Extract the (X, Y) coordinate from the center of the cell holding the provided text.  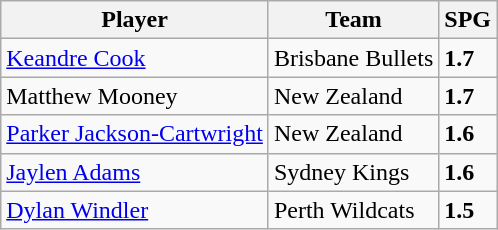
Keandre Cook (135, 58)
1.5 (468, 210)
SPG (468, 20)
Player (135, 20)
Dylan Windler (135, 210)
Matthew Mooney (135, 96)
Parker Jackson-Cartwright (135, 134)
Brisbane Bullets (353, 58)
Sydney Kings (353, 172)
Team (353, 20)
Jaylen Adams (135, 172)
Perth Wildcats (353, 210)
